Return (x, y) of the center of cell containing provided text 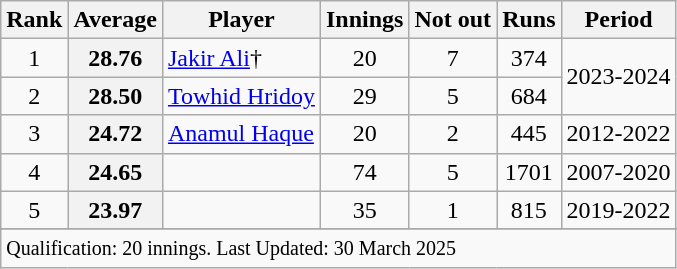
2023-2024 (618, 77)
684 (529, 96)
Player (241, 20)
Anamul Haque (241, 134)
Average (116, 20)
1701 (529, 172)
Period (618, 20)
Runs (529, 20)
374 (529, 58)
3 (34, 134)
Qualification: 20 innings. Last Updated: 30 March 2025 (338, 248)
2007-2020 (618, 172)
23.97 (116, 210)
Innings (364, 20)
28.50 (116, 96)
4 (34, 172)
24.72 (116, 134)
28.76 (116, 58)
74 (364, 172)
Not out (453, 20)
29 (364, 96)
2019-2022 (618, 210)
445 (529, 134)
2012-2022 (618, 134)
Towhid Hridoy (241, 96)
35 (364, 210)
Rank (34, 20)
Jakir Ali† (241, 58)
24.65 (116, 172)
7 (453, 58)
815 (529, 210)
